Provide the (x, y) coordinate of the cell's center where the given text is located.  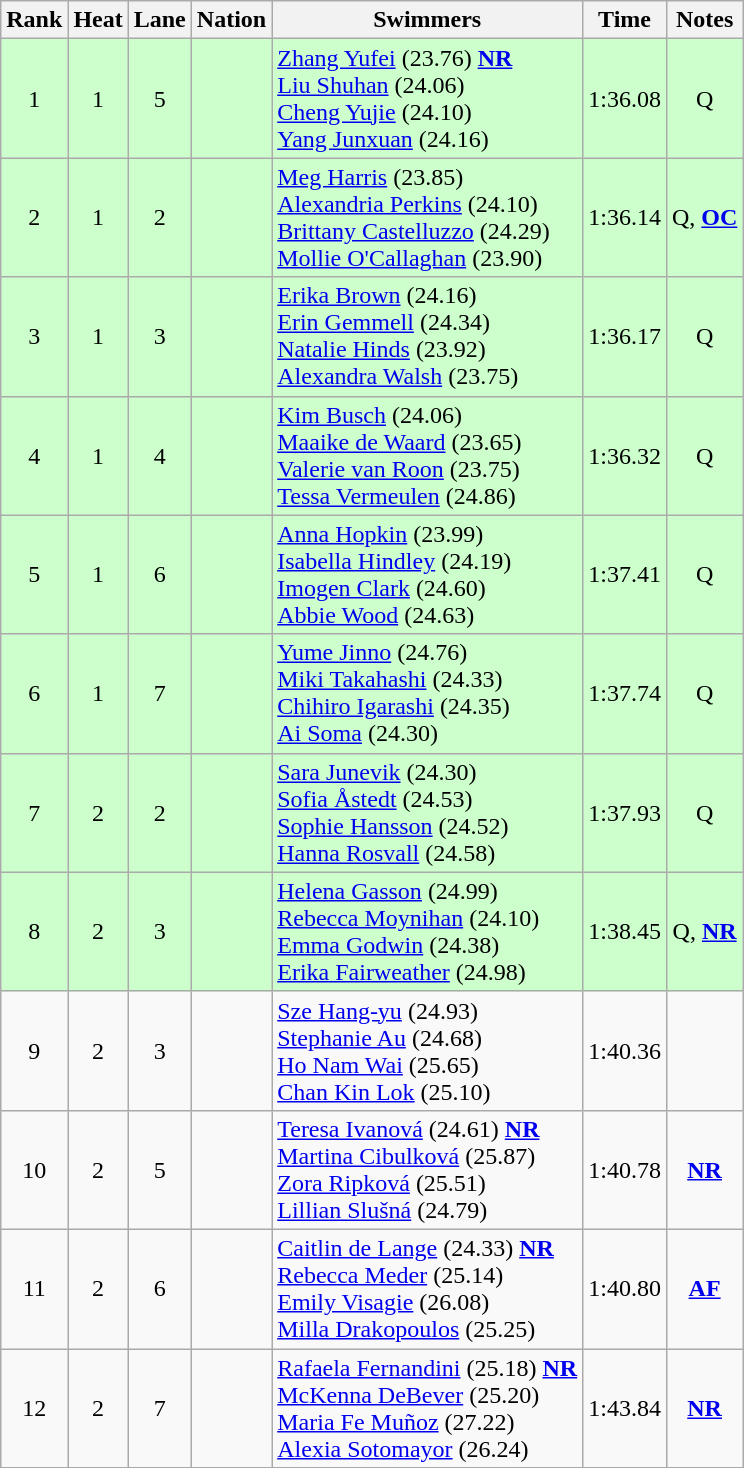
Teresa Ivanová (24.61) NR Martina Cibulková (25.87)Zora Ripková (25.51)Lillian Slušná (24.79) (428, 1170)
Q, NR (704, 932)
Erika Brown (24.16)Erin Gemmell (24.34)Natalie Hinds (23.92)Alexandra Walsh (23.75) (428, 336)
AF (704, 1288)
Heat (98, 20)
12 (34, 1408)
Time (625, 20)
Rank (34, 20)
1:36.32 (625, 456)
1:36.14 (625, 218)
Notes (704, 20)
1:43.84 (625, 1408)
Nation (231, 20)
1:37.74 (625, 694)
1:37.93 (625, 812)
Anna Hopkin (23.99)Isabella Hindley (24.19)Imogen Clark (24.60)Abbie Wood (24.63) (428, 574)
Zhang Yufei (23.76) NRLiu Shuhan (24.06)Cheng Yujie (24.10)Yang Junxuan (24.16) (428, 98)
8 (34, 932)
Kim Busch (24.06)Maaike de Waard (23.65)Valerie van Roon (23.75)Tessa Vermeulen (24.86) (428, 456)
Meg Harris (23.85)Alexandria Perkins (24.10)Brittany Castelluzzo (24.29)Mollie O'Callaghan (23.90) (428, 218)
Lane (160, 20)
Rafaela Fernandini (25.18) NRMcKenna DeBever (25.20)Maria Fe Muñoz (27.22)Alexia Sotomayor (26.24) (428, 1408)
Q, OC (704, 218)
10 (34, 1170)
1:40.80 (625, 1288)
11 (34, 1288)
Helena Gasson (24.99)Rebecca Moynihan (24.10)Emma Godwin (24.38)Erika Fairweather (24.98) (428, 932)
1:37.41 (625, 574)
1:36.17 (625, 336)
1:40.36 (625, 1050)
Caitlin de Lange (24.33) NRRebecca Meder (25.14)Emily Visagie (26.08)Milla Drakopoulos (25.25) (428, 1288)
Sze Hang-yu (24.93)Stephanie Au (24.68)Ho Nam Wai (25.65)Chan Kin Lok (25.10) (428, 1050)
Yume Jinno (24.76)Miki Takahashi (24.33)Chihiro Igarashi (24.35)Ai Soma (24.30) (428, 694)
1:40.78 (625, 1170)
9 (34, 1050)
Sara Junevik (24.30)Sofia Åstedt (24.53)Sophie Hansson (24.52)Hanna Rosvall (24.58) (428, 812)
1:38.45 (625, 932)
1:36.08 (625, 98)
Swimmers (428, 20)
